Locate the cell with the specified text and output its (X, Y) center coordinate. 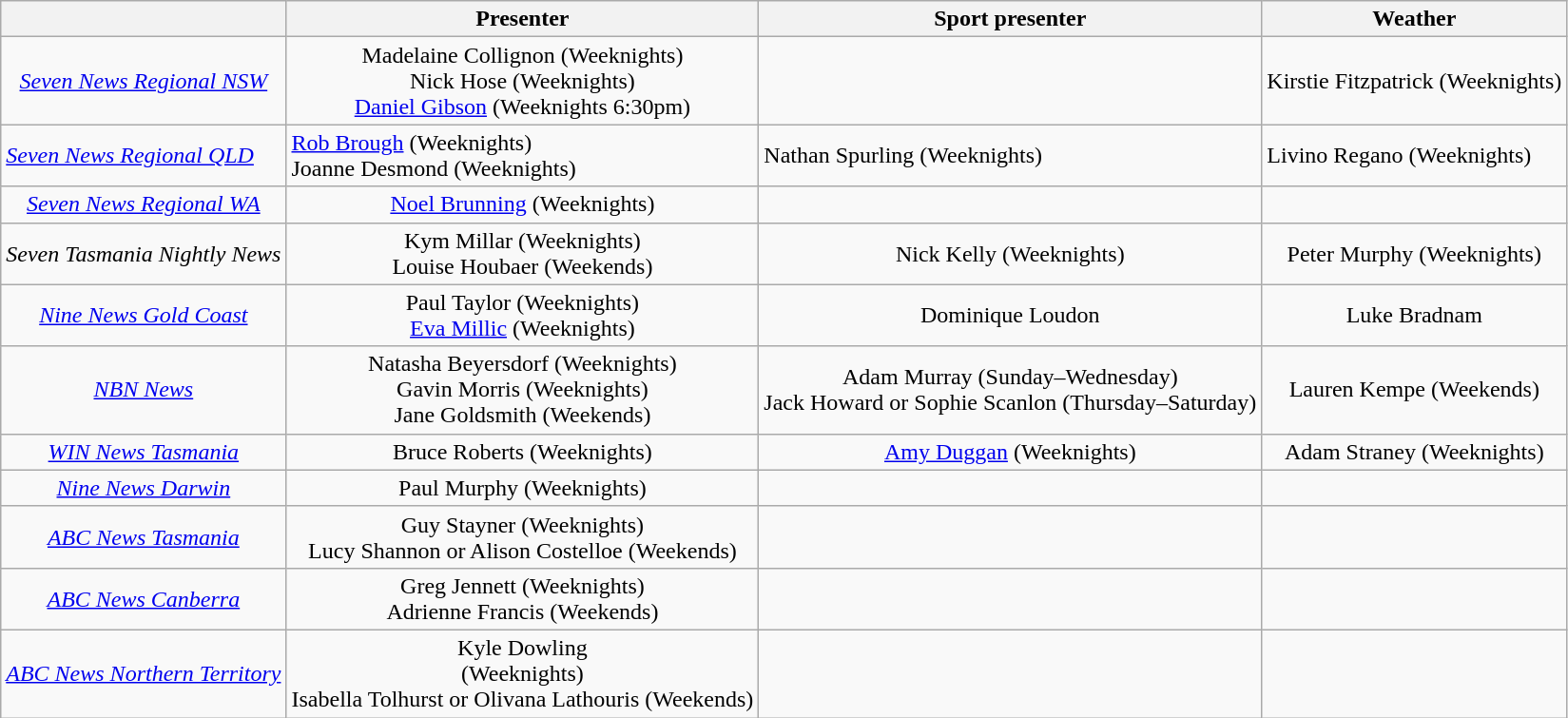
Nathan Spurling (Weeknights) (1010, 156)
Nine News Darwin (144, 488)
ABC News Northern Territory (144, 673)
Amy Duggan (Weeknights) (1010, 452)
Sport presenter (1010, 19)
NBN News (144, 390)
WIN News Tasmania (144, 452)
Seven News Regional WA (144, 204)
Presenter (523, 19)
Rob Brough (Weeknights)Joanne Desmond (Weeknights) (523, 156)
Dominique Loudon (1010, 316)
Seven News Regional NSW (144, 81)
Natasha Beyersdorf (Weeknights)Gavin Morris (Weeknights)Jane Goldsmith (Weekends) (523, 390)
Livino Regano (Weeknights) (1415, 156)
Bruce Roberts (Weeknights) (523, 452)
Weather (1415, 19)
Seven Tasmania Nightly News (144, 253)
Paul Taylor (Weeknights)Eva Millic (Weeknights) (523, 316)
Luke Bradnam (1415, 316)
Kirstie Fitzpatrick (Weeknights) (1415, 81)
Guy Stayner (Weeknights)Lucy Shannon or Alison Costelloe (Weekends) (523, 536)
Paul Murphy (Weeknights) (523, 488)
ABC News Canberra (144, 599)
Greg Jennett (Weeknights)Adrienne Francis (Weekends) (523, 599)
Peter Murphy (Weeknights) (1415, 253)
Seven News Regional QLD (144, 156)
Nine News Gold Coast (144, 316)
Noel Brunning (Weeknights) (523, 204)
Adam Straney (Weeknights) (1415, 452)
Kyle Dowling (Weeknights)Isabella Tolhurst or Olivana Lathouris (Weekends) (523, 673)
Madelaine Collignon (Weeknights)Nick Hose (Weeknights)Daniel Gibson (Weeknights 6:30pm) (523, 81)
Adam Murray (Sunday–Wednesday)Jack Howard or Sophie Scanlon (Thursday–Saturday) (1010, 390)
Kym Millar (Weeknights) Louise Houbaer (Weekends) (523, 253)
Lauren Kempe (Weekends) (1415, 390)
Nick Kelly (Weeknights) (1010, 253)
ABC News Tasmania (144, 536)
